Detect which cell encompasses the target text, then output its [X, Y] center coordinate. 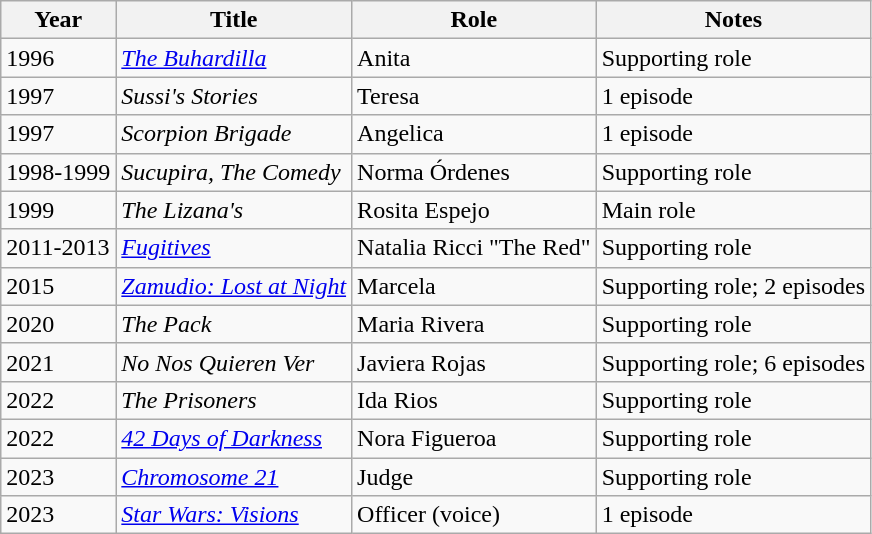
Teresa [474, 96]
Angelica [474, 134]
Javiera Rojas [474, 362]
Ida Rios [474, 400]
Role [474, 20]
Officer (voice) [474, 515]
Sucupira, The Comedy [234, 172]
The Lizana's [234, 210]
Judge [474, 477]
Anita [474, 58]
The Buhardilla [234, 58]
2020 [58, 324]
Zamudio: Lost at Night [234, 286]
Natalia Ricci "The Red" [474, 248]
Nora Figueroa [474, 438]
42 Days of Darkness [234, 438]
2011-2013 [58, 248]
Sussi's Stories [234, 96]
Star Wars: Visions [234, 515]
Supporting role; 6 episodes [733, 362]
2021 [58, 362]
Marcela [474, 286]
No Nos Quieren Ver [234, 362]
Scorpion Brigade [234, 134]
Notes [733, 20]
1998-1999 [58, 172]
2015 [58, 286]
The Prisoners [234, 400]
Main role [733, 210]
Supporting role; 2 episodes [733, 286]
Chromosome 21 [234, 477]
Year [58, 20]
Rosita Espejo [474, 210]
Fugitives [234, 248]
1996 [58, 58]
1999 [58, 210]
The Pack [234, 324]
Norma Órdenes [474, 172]
Title [234, 20]
Maria Rivera [474, 324]
